Return (X, Y) of the center of cell containing provided text 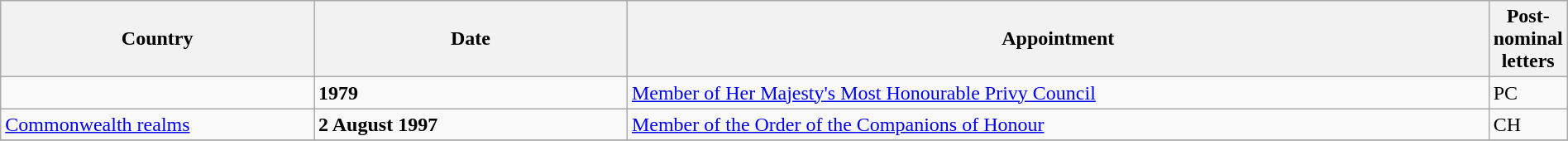
Commonwealth realms (157, 124)
Post-nominal letters (1528, 39)
2 August 1997 (471, 124)
Date (471, 39)
Member of Her Majesty's Most Honourable Privy Council (1058, 93)
Appointment (1058, 39)
CH (1528, 124)
Member of the Order of the Companions of Honour (1058, 124)
PC (1528, 93)
1979 (471, 93)
Country (157, 39)
